Capture the cell that displays the provided text and extract its (x, y) central coordinate. 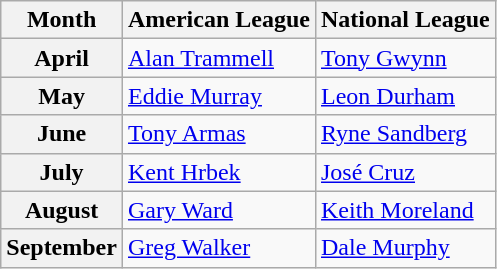
Ryne Sandberg (405, 134)
Greg Walker (218, 248)
Eddie Murray (218, 96)
American League (218, 20)
Leon Durham (405, 96)
José Cruz (405, 172)
Kent Hrbek (218, 172)
Alan Trammell (218, 58)
June (62, 134)
July (62, 172)
Tony Gwynn (405, 58)
National League (405, 20)
Dale Murphy (405, 248)
Gary Ward (218, 210)
September (62, 248)
Keith Moreland (405, 210)
April (62, 58)
Month (62, 20)
Tony Armas (218, 134)
May (62, 96)
August (62, 210)
